For the text-containing cell, return its midpoint in (x, y) coordinate format. 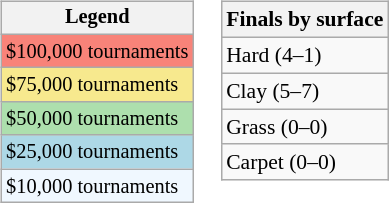
Finals by surface (304, 20)
Grass (0–0) (304, 127)
$25,000 tournaments (97, 152)
Carpet (0–0) (304, 162)
$10,000 tournaments (97, 186)
Legend (97, 18)
Hard (4–1) (304, 55)
$50,000 tournaments (97, 119)
Clay (5–7) (304, 91)
$100,000 tournaments (97, 51)
$75,000 tournaments (97, 85)
